Scan for the cell matching the given text and deliver its [X, Y] coordinate at center. 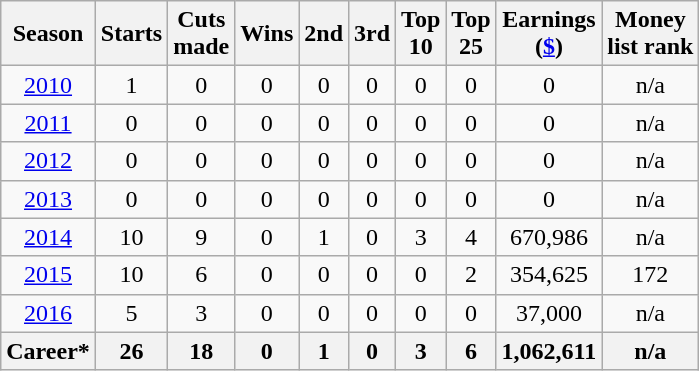
Top25 [471, 34]
1,062,611 [549, 351]
2nd [324, 34]
2015 [48, 275]
Cutsmade [202, 34]
2012 [48, 161]
Earnings($) [549, 34]
Moneylist rank [650, 34]
2013 [48, 199]
354,625 [549, 275]
37,000 [549, 313]
Starts [131, 34]
18 [202, 351]
2010 [48, 85]
Wins [267, 34]
2014 [48, 237]
Career* [48, 351]
3rd [372, 34]
26 [131, 351]
5 [131, 313]
670,986 [549, 237]
2011 [48, 123]
2 [471, 275]
4 [471, 237]
172 [650, 275]
Season [48, 34]
9 [202, 237]
2016 [48, 313]
Top10 [421, 34]
